Return (X, Y) of the center of cell containing provided text 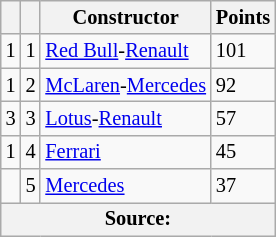
Mercedes (125, 186)
5 (31, 186)
Red Bull-Renault (125, 51)
Constructor (125, 17)
92 (243, 85)
4 (31, 152)
McLaren-Mercedes (125, 85)
Lotus-Renault (125, 118)
Points (243, 17)
Source: (138, 219)
45 (243, 152)
101 (243, 51)
57 (243, 118)
37 (243, 186)
Ferrari (125, 152)
2 (31, 85)
